Identify which cell holds the provided text, then report its (X, Y) central coordinate. 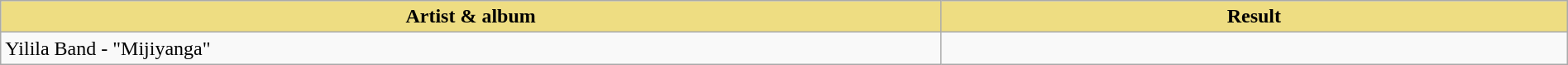
Yilila Band - "Mijiyanga" (471, 48)
Result (1254, 17)
Artist & album (471, 17)
